Locate the cell with the specified text and output its [x, y] center coordinate. 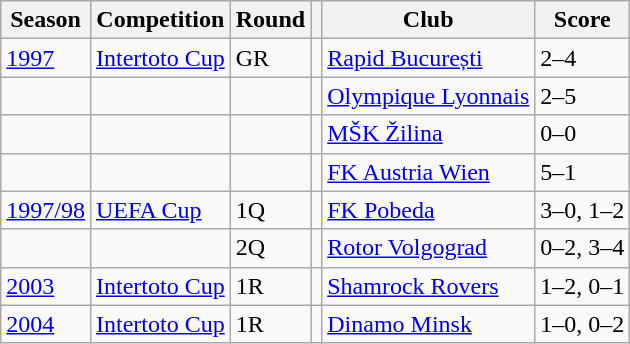
2Q [270, 248]
MŠK Žilina [428, 134]
5–1 [582, 172]
1Q [270, 210]
FK Austria Wien [428, 172]
1997 [46, 58]
FK Pobeda [428, 210]
Rapid București [428, 58]
2003 [46, 286]
1–2, 0–1 [582, 286]
Season [46, 20]
Competition [160, 20]
2–5 [582, 96]
3–0, 1–2 [582, 210]
Rotor Volgograd [428, 248]
Shamrock Rovers [428, 286]
1997/98 [46, 210]
1–0, 0–2 [582, 324]
2004 [46, 324]
UEFA Cup [160, 210]
2–4 [582, 58]
0–2, 3–4 [582, 248]
Club [428, 20]
GR [270, 58]
Score [582, 20]
Dinamo Minsk [428, 324]
Olympique Lyonnais [428, 96]
0–0 [582, 134]
Round [270, 20]
